Detect which cell encompasses the target text, then output its (X, Y) center coordinate. 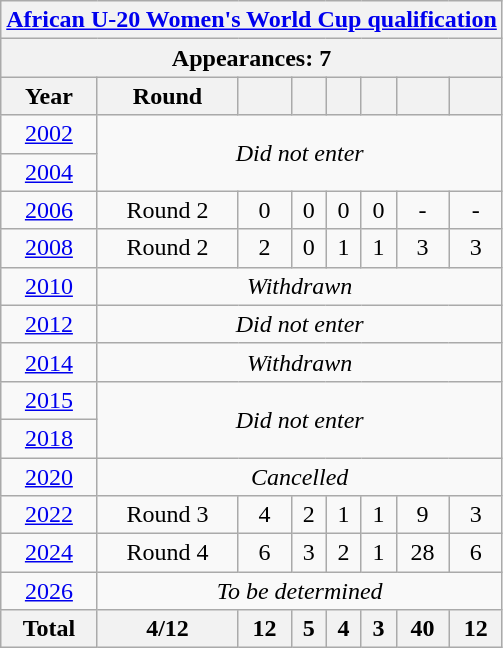
2010 (49, 286)
Year (49, 96)
2024 (49, 553)
2022 (49, 515)
Cancelled (300, 477)
2014 (49, 362)
2002 (49, 134)
Round 4 (168, 553)
Total (49, 629)
2015 (49, 400)
5 (308, 629)
28 (422, 553)
2018 (49, 438)
2006 (49, 210)
Round (168, 96)
To be determined (300, 591)
Appearances: 7 (252, 58)
9 (422, 515)
40 (422, 629)
2004 (49, 172)
2020 (49, 477)
2012 (49, 324)
2026 (49, 591)
2008 (49, 248)
Round 3 (168, 515)
African U-20 Women's World Cup qualification (252, 20)
4/12 (168, 629)
